Provide the (X, Y) coordinate of the cell's center where the given text is located.  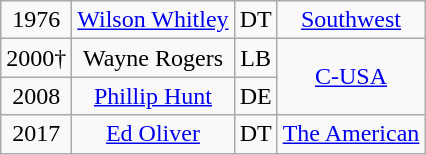
2017 (36, 134)
2008 (36, 96)
DE (256, 96)
2000† (36, 58)
Southwest (351, 20)
LB (256, 58)
Wilson Whitley (153, 20)
The American (351, 134)
Phillip Hunt (153, 96)
Wayne Rogers (153, 58)
Ed Oliver (153, 134)
1976 (36, 20)
C-USA (351, 77)
